For the text-containing cell, return its midpoint in (x, y) coordinate format. 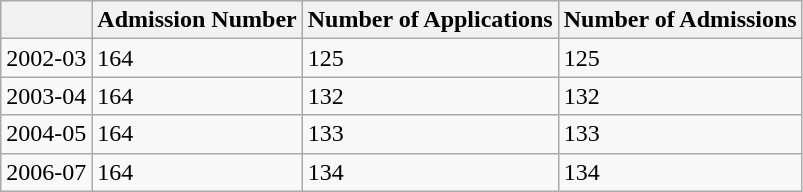
2002-03 (46, 58)
Number of Admissions (680, 20)
Number of Applications (430, 20)
2004-05 (46, 134)
Admission Number (197, 20)
2003-04 (46, 96)
2006-07 (46, 172)
